Return [x, y] of the center of cell containing provided text 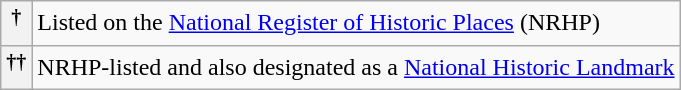
NRHP-listed and also designated as a National Historic Landmark [356, 68]
†† [16, 68]
† [16, 24]
Listed on the National Register of Historic Places (NRHP) [356, 24]
